Detect which cell encompasses the target text, then output its [x, y] center coordinate. 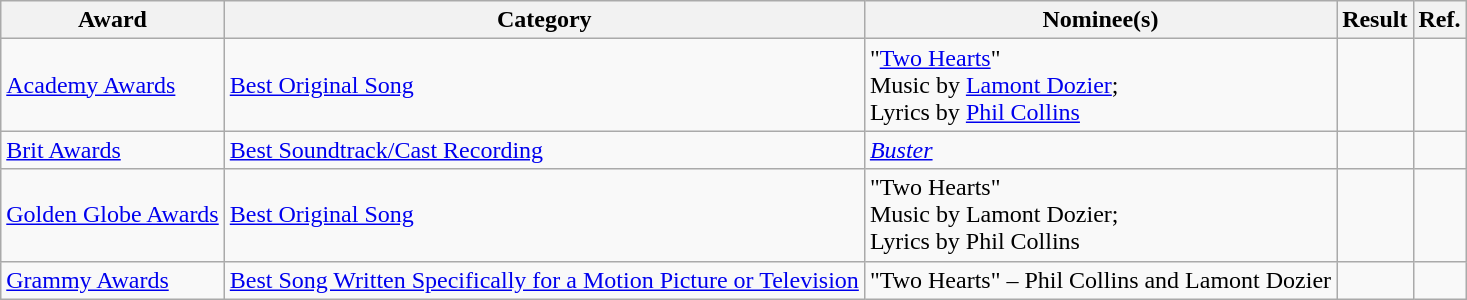
Best Song Written Specifically for a Motion Picture or Television [544, 280]
Buster [1100, 150]
Award [113, 20]
Grammy Awards [113, 280]
Nominee(s) [1100, 20]
"Two Hearts" – Phil Collins and Lamont Dozier [1100, 280]
Golden Globe Awards [113, 215]
Brit Awards [113, 150]
Best Soundtrack/Cast Recording [544, 150]
Ref. [1440, 20]
Result [1375, 20]
Academy Awards [113, 85]
Category [544, 20]
